Output the [X, Y] coordinate of the center of the cell containing the given text.  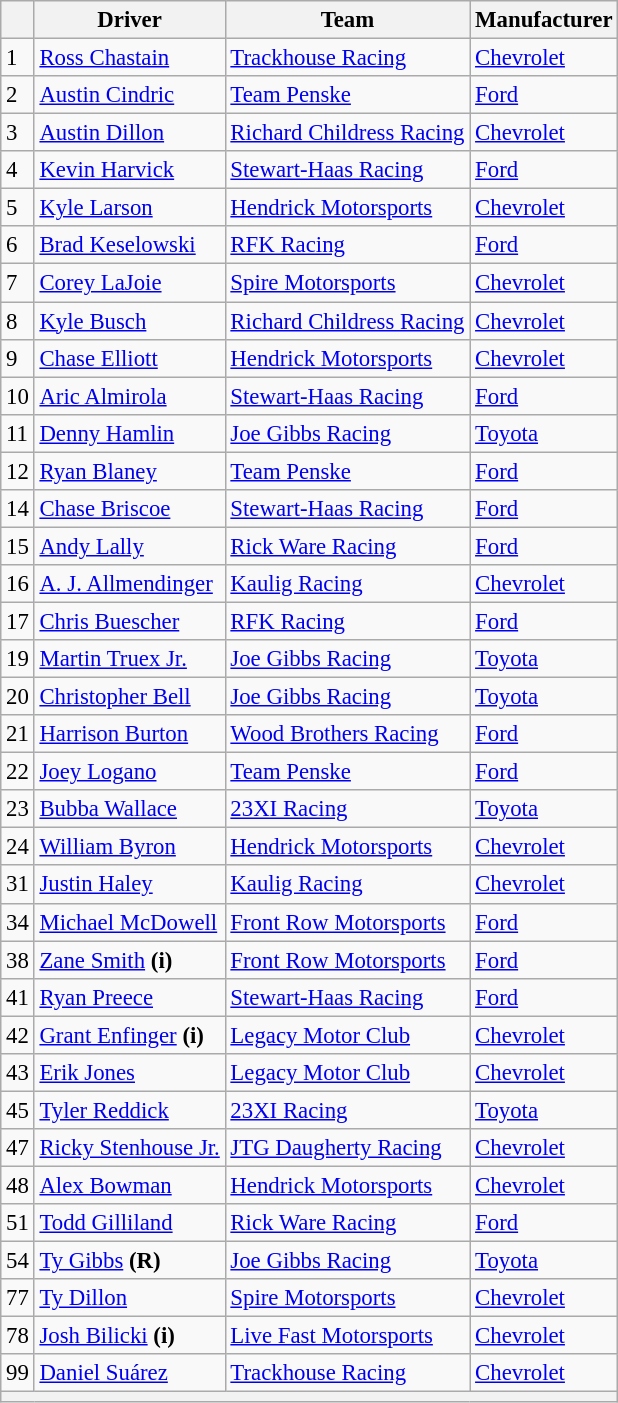
Chase Briscoe [130, 509]
Zane Smith (i) [130, 960]
6 [18, 245]
12 [18, 471]
99 [18, 1373]
41 [18, 997]
54 [18, 1261]
15 [18, 546]
7 [18, 283]
Ryan Blaney [130, 471]
Todd Gilliland [130, 1223]
Live Fast Motorsports [348, 1336]
Corey LaJoie [130, 283]
Justin Haley [130, 885]
5 [18, 208]
Team [348, 20]
Christopher Bell [130, 697]
William Byron [130, 847]
16 [18, 584]
Wood Brothers Racing [348, 734]
Ross Chastain [130, 58]
31 [18, 885]
Josh Bilicki (i) [130, 1336]
10 [18, 396]
Alex Bowman [130, 1185]
Manufacturer [544, 20]
Michael McDowell [130, 922]
Bubba Wallace [130, 809]
Kyle Busch [130, 321]
Chris Buescher [130, 621]
Joey Logano [130, 772]
Grant Enfinger (i) [130, 1035]
1 [18, 58]
51 [18, 1223]
Chase Elliott [130, 358]
78 [18, 1336]
17 [18, 621]
21 [18, 734]
Aric Almirola [130, 396]
47 [18, 1148]
19 [18, 659]
JTG Daugherty Racing [348, 1148]
Driver [130, 20]
Denny Hamlin [130, 433]
Erik Jones [130, 1073]
Ryan Preece [130, 997]
Austin Dillon [130, 133]
24 [18, 847]
Daniel Suárez [130, 1373]
Andy Lally [130, 546]
Ricky Stenhouse Jr. [130, 1148]
Ty Gibbs (R) [130, 1261]
38 [18, 960]
8 [18, 321]
4 [18, 170]
77 [18, 1298]
3 [18, 133]
Martin Truex Jr. [130, 659]
45 [18, 1110]
42 [18, 1035]
Tyler Reddick [130, 1110]
20 [18, 697]
Brad Keselowski [130, 245]
23 [18, 809]
A. J. Allmendinger [130, 584]
14 [18, 509]
Ty Dillon [130, 1298]
22 [18, 772]
2 [18, 95]
Kevin Harvick [130, 170]
Harrison Burton [130, 734]
9 [18, 358]
Kyle Larson [130, 208]
43 [18, 1073]
Austin Cindric [130, 95]
34 [18, 922]
48 [18, 1185]
11 [18, 433]
